Provide the [x, y] coordinate of the cell's center where the given text is located.  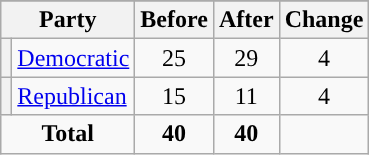
Change [324, 20]
Before [174, 20]
29 [246, 58]
After [246, 20]
11 [246, 96]
25 [174, 58]
15 [174, 96]
Total [68, 134]
Democratic [74, 58]
Party [68, 20]
Republican [74, 96]
